Provide the [x, y] coordinate of the cell's center where the given text is located.  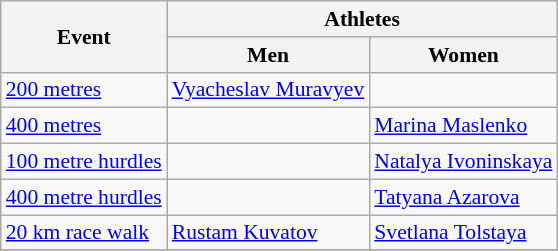
Svetlana Tolstaya [463, 233]
Natalya Ivoninskaya [463, 162]
Women [463, 55]
200 metres [84, 90]
Vyacheslav Muravyev [268, 90]
400 metres [84, 126]
Rustam Kuvatov [268, 233]
Event [84, 36]
Tatyana Azarova [463, 197]
Athletes [362, 19]
Men [268, 55]
Marina Maslenko [463, 126]
20 km race walk [84, 233]
100 metre hurdles [84, 162]
400 metre hurdles [84, 197]
